Extract the (x, y) coordinate from the center of the cell holding the provided text.  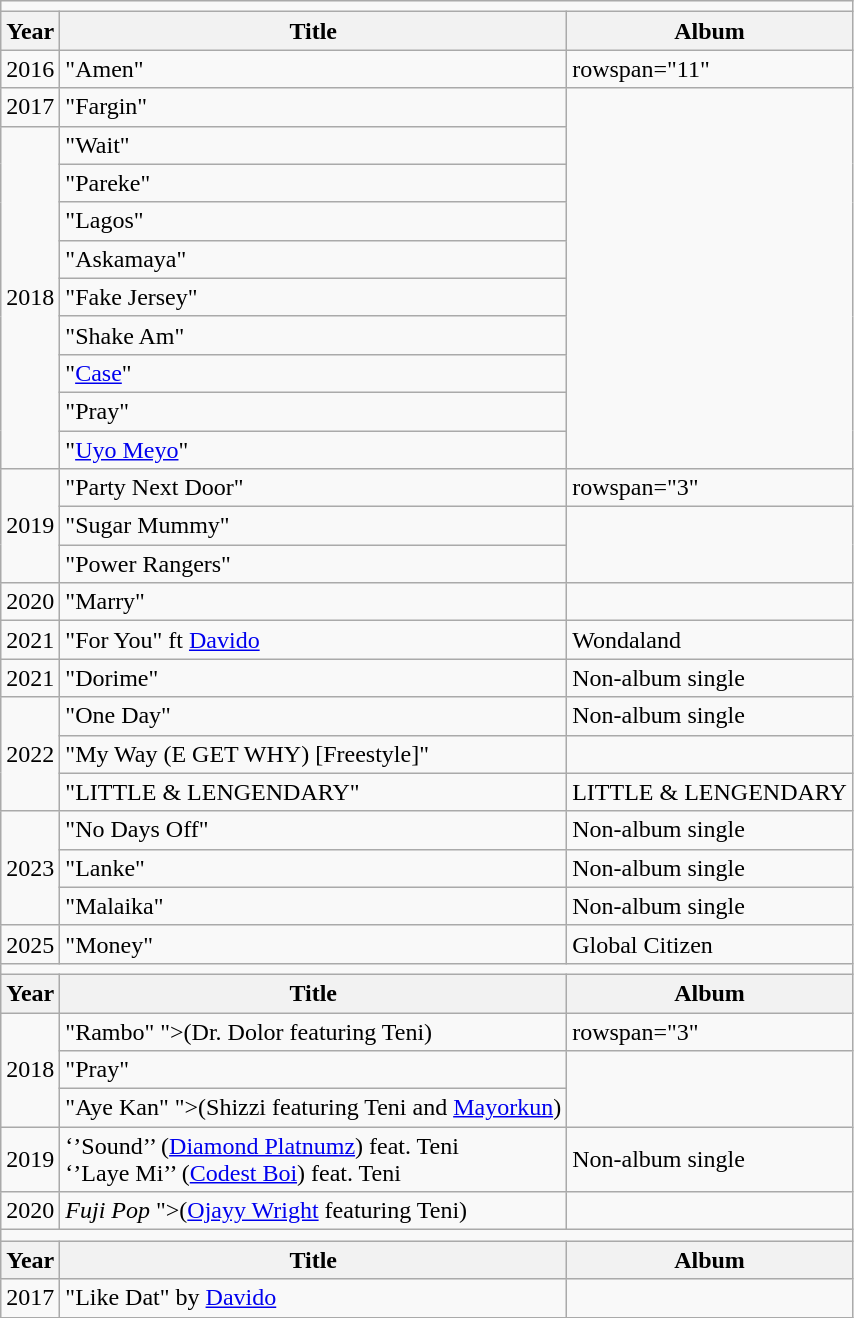
"Uyo Meyo" (314, 449)
"Fake Jersey" (314, 297)
"Amen" (314, 69)
"Power Rangers" (314, 564)
"Case" (314, 373)
2023 (30, 868)
"Party Next Door" (314, 488)
"Askamaya" (314, 259)
"Lanke" (314, 868)
‘’Sound’’ (Diamond Platnumz) feat. Teni‘’Laye Mi’’ (Codest Boi) feat. Teni (314, 1160)
2022 (30, 754)
"Dorime" (314, 678)
2025 (30, 944)
Wondaland (710, 640)
"Rambo" ">(Dr. Dolor featuring Teni) (314, 1031)
"Marry" (314, 602)
"One Day" (314, 716)
"Fargin" (314, 107)
"Aye Kan" ">(Shizzi featuring Teni and Mayorkun) (314, 1108)
"My Way (E GET WHY) [Freestyle]" (314, 754)
"Wait" (314, 145)
"Lagos" (314, 221)
"Sugar Mummy" (314, 526)
"For You" ft Davido (314, 640)
"LITTLE & LENGENDARY" (314, 792)
"Shake Am" (314, 335)
LITTLE & LENGENDARY (710, 792)
"Pareke" (314, 183)
rowspan="11" (710, 69)
"Money" (314, 944)
"Malaika" (314, 906)
"No Days Off" (314, 830)
"Like Dat" by Davido (314, 1298)
2016 (30, 69)
Fuji Pop ">(Ojayy Wright featuring Teni) (314, 1211)
Global Citizen (710, 944)
